Output the [X, Y] coordinate of the center of the cell containing the given text.  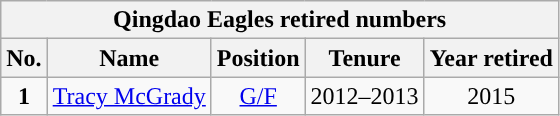
Tracy McGrady [129, 96]
2015 [491, 96]
G/F [258, 96]
Position [258, 58]
No. [24, 58]
Tenure [364, 58]
Name [129, 58]
2012–2013 [364, 96]
Year retired [491, 58]
1 [24, 96]
Qingdao Eagles retired numbers [280, 20]
